Return the (x, y) coordinate for the center point of the cell that contains the specified text.  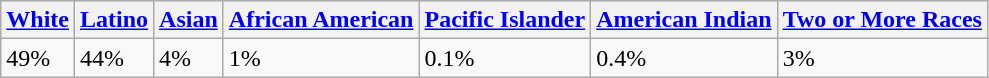
0.4% (684, 58)
White (38, 20)
0.1% (505, 58)
4% (189, 58)
1% (321, 58)
Asian (189, 20)
3% (882, 58)
Pacific Islander (505, 20)
Latino (114, 20)
44% (114, 58)
African American (321, 20)
American Indian (684, 20)
Two or More Races (882, 20)
49% (38, 58)
